Determine the [x, y] coordinate at the center of the cell enclosing the given text.  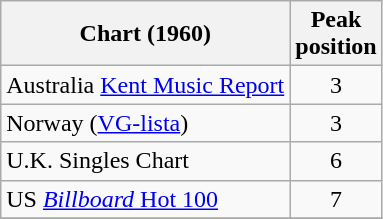
U.K. Singles Chart [146, 161]
6 [336, 161]
Peakposition [336, 34]
Norway (VG-lista) [146, 123]
Chart (1960) [146, 34]
Australia Kent Music Report [146, 85]
7 [336, 199]
US Billboard Hot 100 [146, 199]
